Detect which cell encompasses the target text, then output its [x, y] center coordinate. 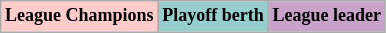
League leader [326, 16]
Playoff berth [213, 16]
League Champions [80, 16]
